Detect which cell encompasses the target text, then output its [X, Y] center coordinate. 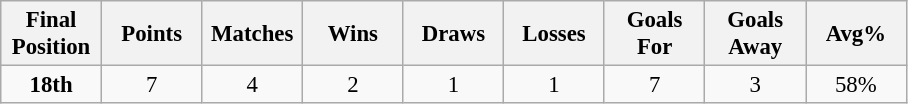
Goals For [654, 34]
2 [354, 85]
Draws [454, 34]
Avg% [856, 34]
18th [52, 85]
4 [252, 85]
Points [152, 34]
Losses [554, 34]
Final Position [52, 34]
Goals Away [756, 34]
Wins [354, 34]
3 [756, 85]
58% [856, 85]
Matches [252, 34]
